Identify which cell holds the provided text, then report its (X, Y) central coordinate. 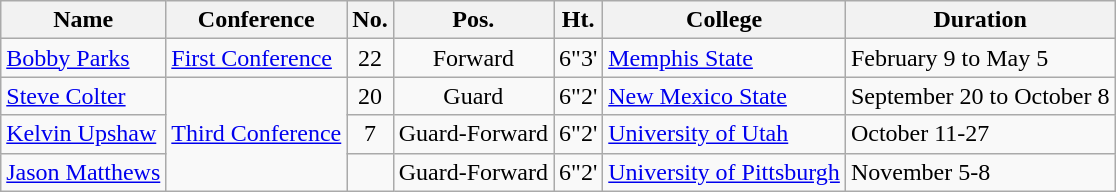
Bobby Parks (84, 58)
20 (370, 96)
22 (370, 58)
February 9 to May 5 (980, 58)
Duration (980, 20)
First Conference (256, 58)
New Mexico State (724, 96)
University of Pittsburgh (724, 172)
Name (84, 20)
Memphis State (724, 58)
Guard (473, 96)
Third Conference (256, 134)
October 11-27 (980, 134)
November 5-8 (980, 172)
Jason Matthews (84, 172)
No. (370, 20)
College (724, 20)
6"3' (578, 58)
Kelvin Upshaw (84, 134)
Ht. (578, 20)
7 (370, 134)
Conference (256, 20)
University of Utah (724, 134)
Forward (473, 58)
September 20 to October 8 (980, 96)
Steve Colter (84, 96)
Pos. (473, 20)
